Return (x, y) of the center of cell containing provided text 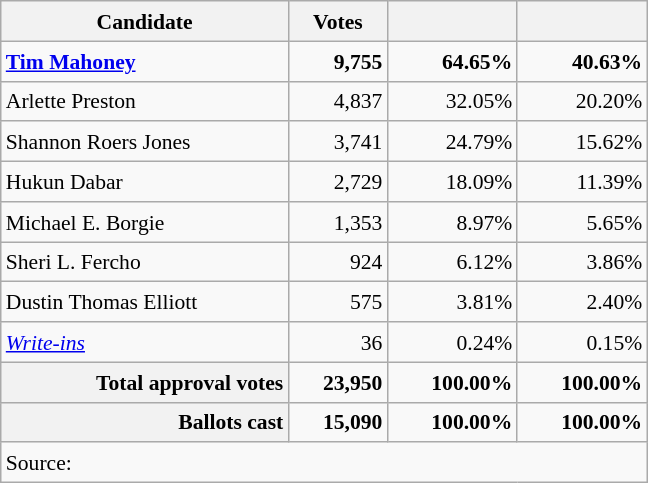
Michael E. Borgie (145, 222)
Write-ins (145, 342)
11.39% (582, 182)
3.81% (452, 302)
8.97% (452, 222)
Total approval votes (145, 382)
5.65% (582, 222)
Source: (324, 463)
20.20% (582, 101)
64.65% (452, 61)
Ballots cast (145, 422)
40.63% (582, 61)
18.09% (452, 182)
Dustin Thomas Elliott (145, 302)
9,755 (338, 61)
Tim Mahoney (145, 61)
1,353 (338, 222)
0.15% (582, 342)
36 (338, 342)
6.12% (452, 262)
0.24% (452, 342)
Arlette Preston (145, 101)
4,837 (338, 101)
32.05% (452, 101)
15.62% (582, 142)
2,729 (338, 182)
924 (338, 262)
15,090 (338, 422)
3,741 (338, 142)
24.79% (452, 142)
2.40% (582, 302)
575 (338, 302)
Candidate (145, 21)
Hukun Dabar (145, 182)
3.86% (582, 262)
23,950 (338, 382)
Sheri L. Fercho (145, 262)
Shannon Roers Jones (145, 142)
Votes (338, 21)
